Identify which cell holds the provided text, then report its (x, y) central coordinate. 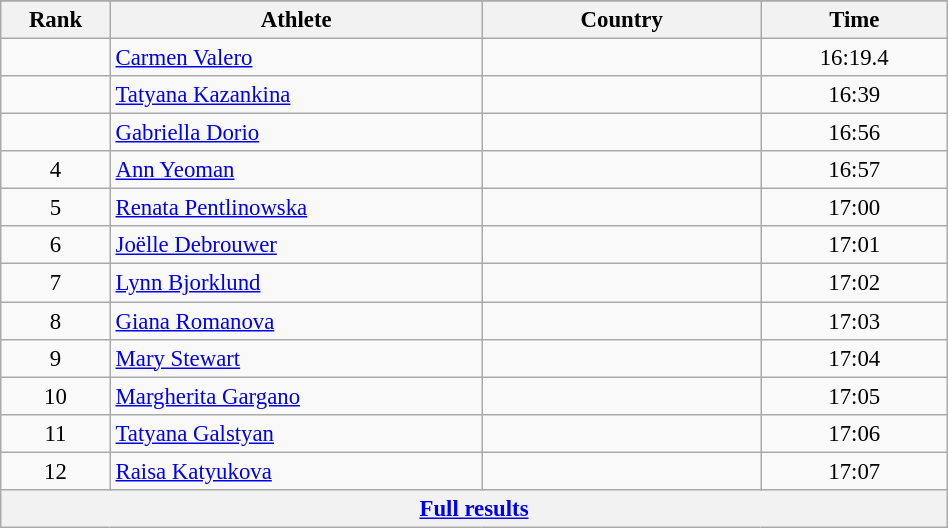
Tatyana Kazankina (296, 95)
Joëlle Debrouwer (296, 245)
Full results (474, 509)
Gabriella Dorio (296, 133)
Ann Yeoman (296, 170)
17:07 (854, 471)
6 (56, 245)
17:01 (854, 245)
7 (56, 283)
17:00 (854, 208)
Renata Pentlinowska (296, 208)
17:04 (854, 358)
17:06 (854, 433)
17:02 (854, 283)
Tatyana Galstyan (296, 433)
11 (56, 433)
12 (56, 471)
Giana Romanova (296, 321)
Carmen Valero (296, 58)
8 (56, 321)
Lynn Bjorklund (296, 283)
16:56 (854, 133)
17:03 (854, 321)
10 (56, 396)
Time (854, 20)
17:05 (854, 396)
Athlete (296, 20)
4 (56, 170)
16:39 (854, 95)
Rank (56, 20)
16:57 (854, 170)
Margherita Gargano (296, 396)
Raisa Katyukova (296, 471)
16:19.4 (854, 58)
Mary Stewart (296, 358)
9 (56, 358)
5 (56, 208)
Country (622, 20)
